Return the (X, Y) coordinate for the center point of the cell that contains the specified text.  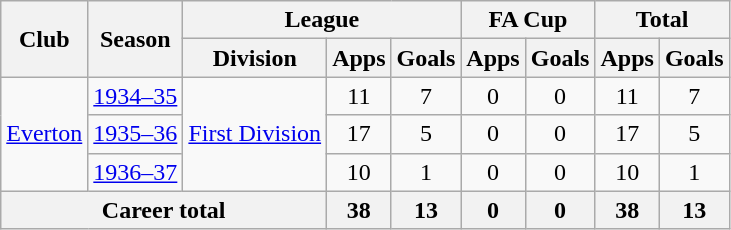
Season (136, 39)
Total (662, 20)
Everton (44, 134)
Division (255, 58)
Career total (164, 210)
League (322, 20)
FA Cup (528, 20)
1934–35 (136, 96)
1936–37 (136, 172)
First Division (255, 134)
Club (44, 39)
1935–36 (136, 134)
